For the text-containing cell, return its midpoint in (x, y) coordinate format. 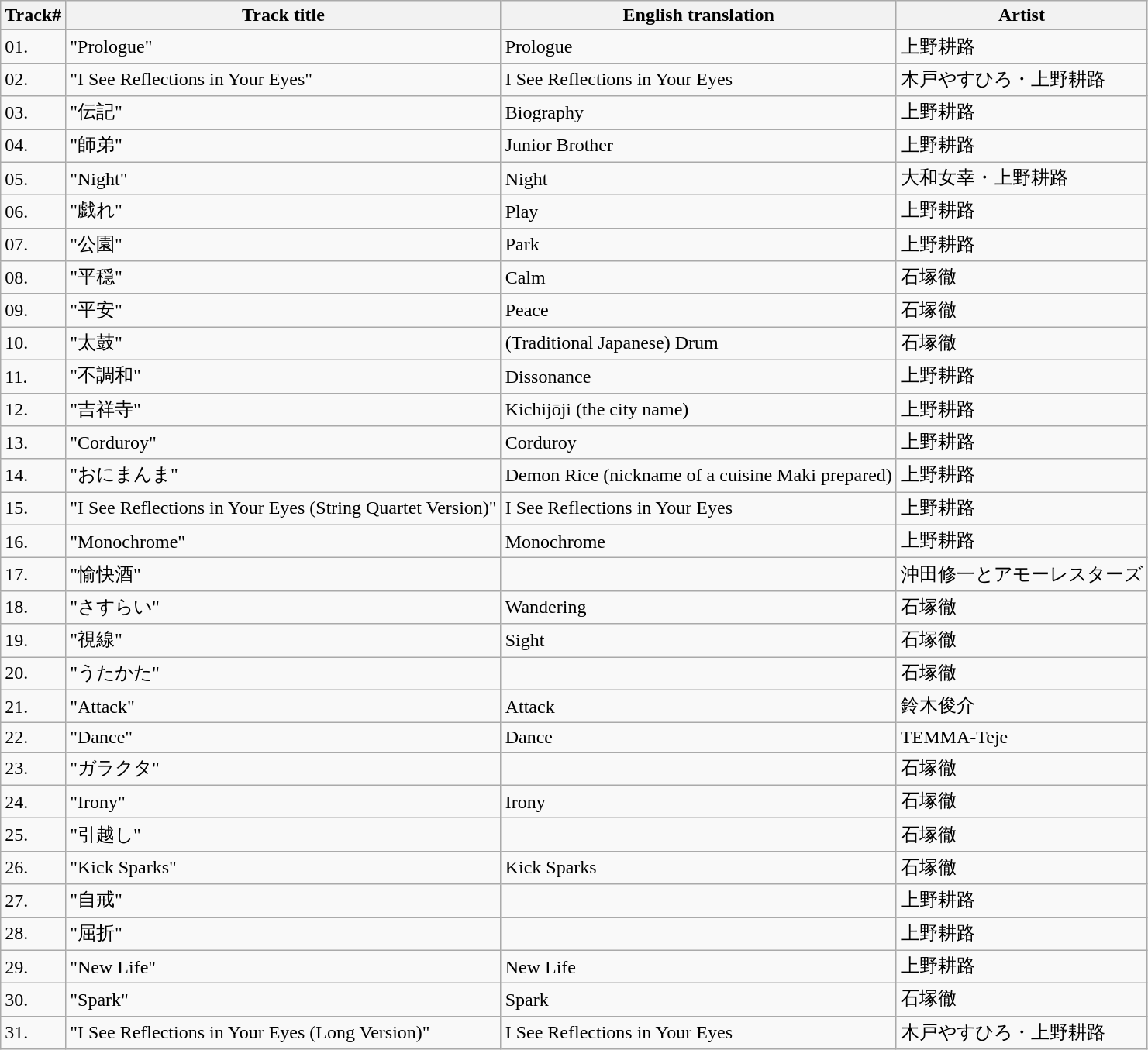
Artist (1022, 15)
Track title (284, 15)
鈴木俊介 (1022, 707)
Calm (698, 277)
"愉快酒" (284, 575)
01. (33, 46)
31. (33, 1032)
"戯れ" (284, 212)
Night (698, 178)
17. (33, 575)
"I See Reflections in Your Eyes (Long Version)" (284, 1032)
10. (33, 344)
Kick Sparks (698, 868)
大和女幸・上野耕路 (1022, 178)
Sight (698, 640)
07. (33, 245)
21. (33, 707)
"New Life" (284, 967)
09. (33, 310)
Biography (698, 113)
03. (33, 113)
"視線" (284, 640)
"Night" (284, 178)
"吉祥寺" (284, 409)
"Kick Sparks" (284, 868)
30. (33, 1000)
New Life (698, 967)
Prologue (698, 46)
04. (33, 146)
"Spark" (284, 1000)
"ガラクタ" (284, 769)
Kichijōji (the city name) (698, 409)
"不調和" (284, 377)
"公園" (284, 245)
"師弟" (284, 146)
02. (33, 79)
Dissonance (698, 377)
22. (33, 738)
"Monochrome" (284, 541)
06. (33, 212)
08. (33, 277)
"Prologue" (284, 46)
16. (33, 541)
"Irony" (284, 801)
18. (33, 608)
19. (33, 640)
"平穏" (284, 277)
Dance (698, 738)
Play (698, 212)
28. (33, 935)
15. (33, 508)
Spark (698, 1000)
(Traditional Japanese) Drum (698, 344)
Wandering (698, 608)
14. (33, 476)
TEMMA-Teje (1022, 738)
11. (33, 377)
26. (33, 868)
"さすらい" (284, 608)
沖田修一とアモーレスターズ (1022, 575)
23. (33, 769)
"Corduroy" (284, 443)
"伝記" (284, 113)
"Dance" (284, 738)
27. (33, 900)
Monochrome (698, 541)
20. (33, 674)
"うたかた" (284, 674)
Corduroy (698, 443)
24. (33, 801)
29. (33, 967)
12. (33, 409)
"I See Reflections in Your Eyes (String Quartet Version)" (284, 508)
"屈折" (284, 935)
13. (33, 443)
Junior Brother (698, 146)
05. (33, 178)
Demon Rice (nickname of a cuisine Maki prepared) (698, 476)
"引越し" (284, 835)
"太鼓" (284, 344)
Attack (698, 707)
Track# (33, 15)
"I See Reflections in Your Eyes" (284, 79)
Park (698, 245)
English translation (698, 15)
"Attack" (284, 707)
25. (33, 835)
Irony (698, 801)
"平安" (284, 310)
Peace (698, 310)
"自戒" (284, 900)
"おにまんま" (284, 476)
